Locate the cell with the specified text and output its (x, y) center coordinate. 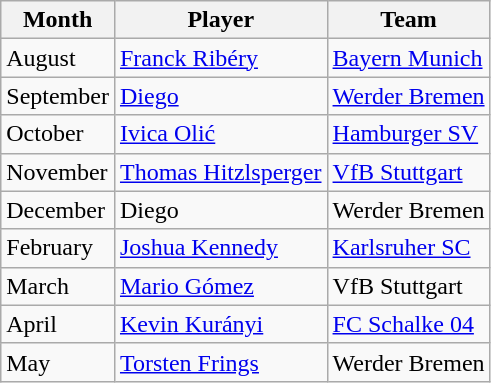
May (58, 362)
Thomas Hitzlsperger (220, 172)
Hamburger SV (408, 134)
December (58, 210)
November (58, 172)
Mario Gómez (220, 286)
Franck Ribéry (220, 58)
Karlsruher SC (408, 248)
August (58, 58)
Kevin Kurányi (220, 324)
Bayern Munich (408, 58)
April (58, 324)
Team (408, 20)
March (58, 286)
Ivica Olić (220, 134)
September (58, 96)
October (58, 134)
February (58, 248)
Joshua Kennedy (220, 248)
FC Schalke 04 (408, 324)
Player (220, 20)
Month (58, 20)
Torsten Frings (220, 362)
